Detect which cell encompasses the target text, then output its [x, y] center coordinate. 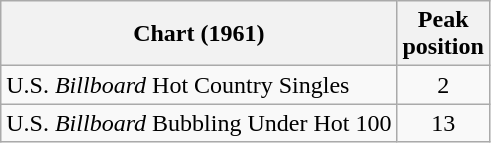
Peakposition [443, 34]
13 [443, 123]
2 [443, 85]
Chart (1961) [199, 34]
U.S. Billboard Bubbling Under Hot 100 [199, 123]
U.S. Billboard Hot Country Singles [199, 85]
